Output the (x, y) coordinate of the center of the cell containing the given text.  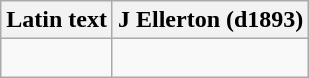
Latin text (57, 20)
J Ellerton (d1893) (210, 20)
